Scan for the cell matching the given text and deliver its (X, Y) coordinate at center. 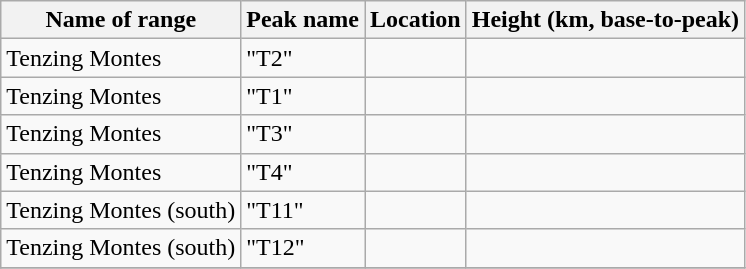
"T12" (303, 248)
"T4" (303, 172)
"T2" (303, 58)
"T1" (303, 96)
"T3" (303, 134)
"T11" (303, 210)
Location (415, 20)
Peak name (303, 20)
Name of range (121, 20)
Height (km, base-to-peak) (605, 20)
